Output the [x, y] coordinate of the center of the cell containing the given text.  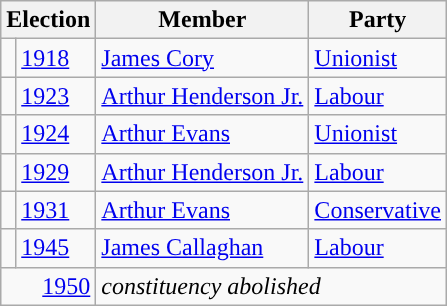
constituency abolished [272, 286]
Member [202, 20]
Party [378, 20]
1950 [48, 286]
Conservative [378, 210]
James Cory [202, 58]
1945 [56, 248]
James Callaghan [202, 248]
1929 [56, 172]
1918 [56, 58]
1923 [56, 96]
Election [48, 20]
1924 [56, 134]
1931 [56, 210]
